Provide the [X, Y] coordinate of the cell's center where the given text is located.  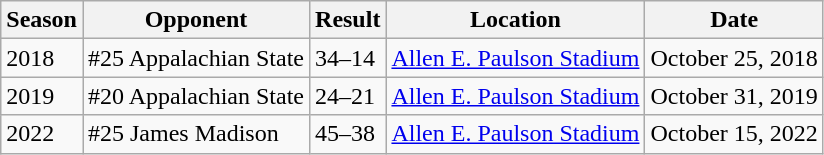
Opponent [196, 20]
2019 [42, 96]
October 15, 2022 [734, 134]
45–38 [348, 134]
October 31, 2019 [734, 96]
2018 [42, 58]
Season [42, 20]
#25 James Madison [196, 134]
Result [348, 20]
#25 Appalachian State [196, 58]
24–21 [348, 96]
Date [734, 20]
2022 [42, 134]
Location [516, 20]
#20 Appalachian State [196, 96]
34–14 [348, 58]
October 25, 2018 [734, 58]
